From the cell containing the given text, extract its center point as [X, Y] coordinate. 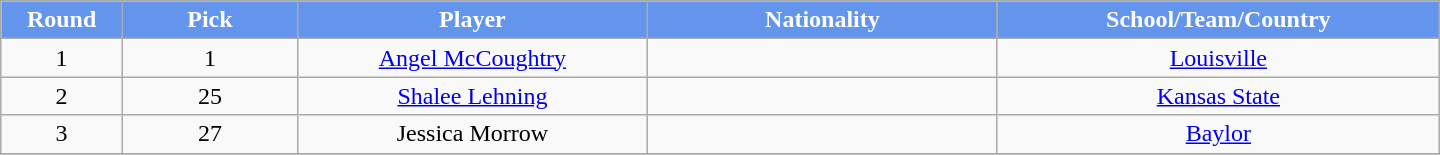
Shalee Lehning [472, 96]
Round [62, 20]
3 [62, 134]
Jessica Morrow [472, 134]
Louisville [1218, 58]
27 [210, 134]
Baylor [1218, 134]
Player [472, 20]
Pick [210, 20]
Nationality [822, 20]
School/Team/Country [1218, 20]
2 [62, 96]
Kansas State [1218, 96]
25 [210, 96]
Angel McCoughtry [472, 58]
